From the cell containing the given text, extract its center point as [x, y] coordinate. 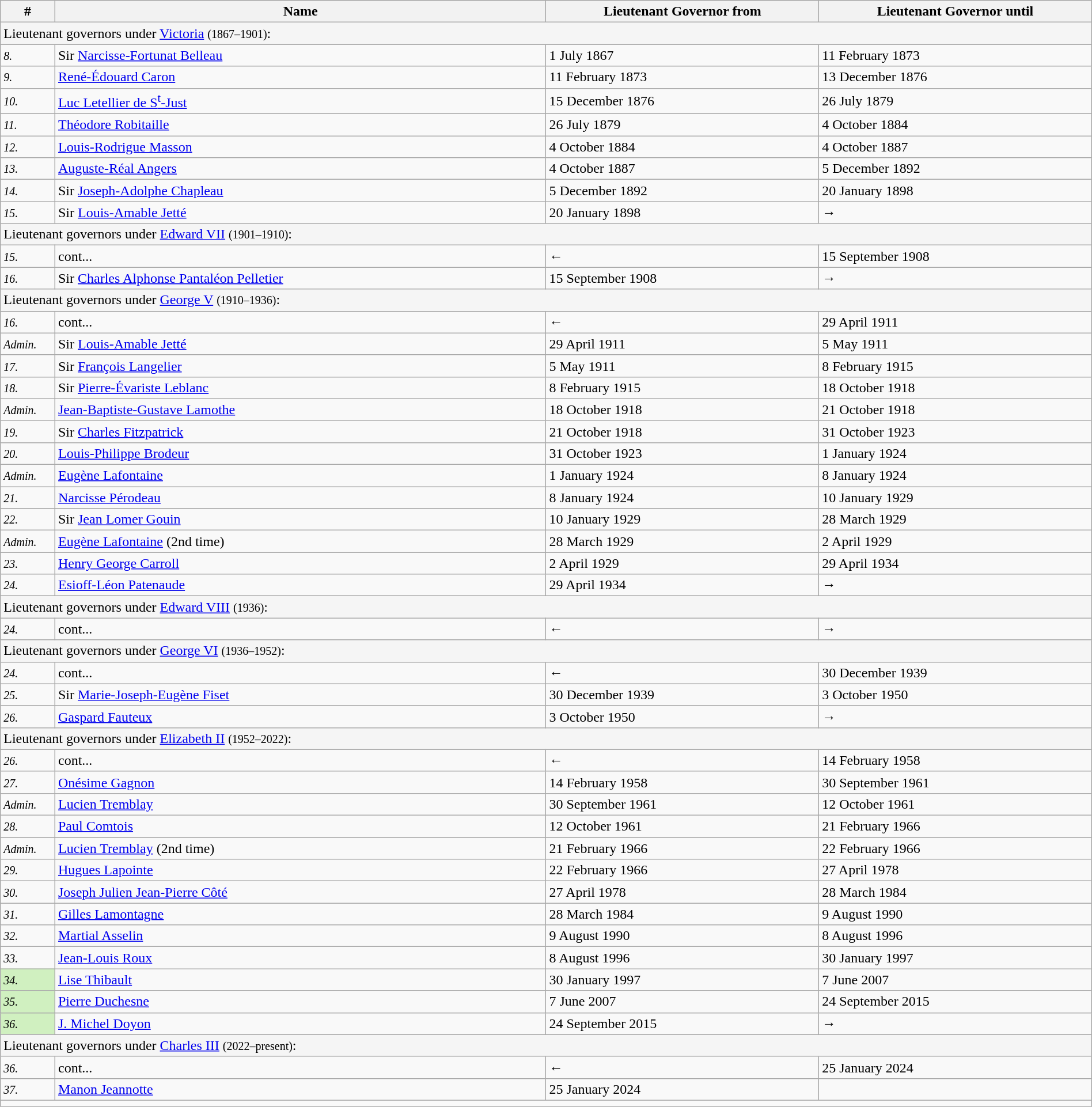
32. [28, 936]
Lieutenant governors under Elizabeth II (1952–2022): [546, 738]
12. [28, 147]
Henry George Carroll [301, 563]
Sir Jean Lomer Gouin [301, 520]
Auguste-Réal Angers [301, 169]
13 December 1876 [955, 77]
15 December 1876 [682, 101]
35. [28, 1002]
Lucien Tremblay (2nd time) [301, 848]
19. [28, 431]
Louis-Philippe Brodeur [301, 453]
Esioff-Léon Patenaude [301, 585]
1 July 1867 [682, 55]
Sir Narcisse-Fortunat Belleau [301, 55]
28. [28, 827]
9. [28, 77]
Jean-Louis Roux [301, 958]
25. [28, 695]
29. [28, 870]
# [28, 12]
8. [28, 55]
René-Édouard Caron [301, 77]
Paul Comtois [301, 827]
Name [301, 12]
11. [28, 125]
J. Michel Doyon [301, 1023]
Lieutenant governors under Charles III (2022–present): [546, 1045]
21. [28, 498]
Sir Charles Fitzpatrick [301, 431]
37. [28, 1089]
Narcisse Pérodeau [301, 498]
Lieutenant governors under Edward VIII (1936): [546, 607]
34. [28, 980]
17. [28, 366]
Hugues Lapointe [301, 870]
Martial Asselin [301, 936]
13. [28, 169]
Joseph Julien Jean-Pierre Côté [301, 892]
20. [28, 453]
23. [28, 563]
31. [28, 914]
Pierre Duchesne [301, 1002]
Gaspard Fauteux [301, 716]
33. [28, 958]
Onésime Gagnon [301, 782]
Lieutenant governors under George V (1910–1936): [546, 300]
22. [28, 520]
Lieutenant governors under George VI (1936–1952): [546, 651]
Lieutenant Governor from [682, 12]
Lieutenant governors under Edward VII (1901–1910): [546, 234]
Manon Jeannotte [301, 1089]
Louis-Rodrigue Masson [301, 147]
30. [28, 892]
18. [28, 388]
Sir Joseph-Adolphe Chapleau [301, 191]
Lucien Tremblay [301, 804]
Sir François Langelier [301, 366]
Sir Pierre-Évariste Leblanc [301, 388]
Lise Thibault [301, 980]
Luc Letellier de St-Just [301, 101]
Jean-Baptiste-Gustave Lamothe [301, 410]
27. [28, 782]
Eugène Lafontaine [301, 476]
10. [28, 101]
14. [28, 191]
Eugène Lafontaine (2nd time) [301, 541]
Gilles Lamontagne [301, 914]
Sir Marie-Joseph-Eugène Fiset [301, 695]
Théodore Robitaille [301, 125]
Sir Charles Alphonse Pantaléon Pelletier [301, 278]
Lieutenant governors under Victoria (1867–1901): [546, 33]
Lieutenant Governor until [955, 12]
